Extract the [x, y] coordinate from the center of the cell holding the provided text.  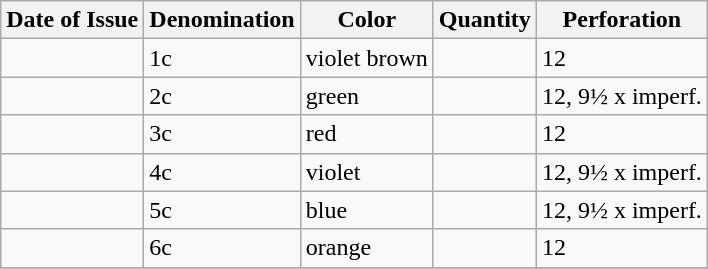
Perforation [622, 20]
2c [222, 96]
4c [222, 172]
3c [222, 134]
green [366, 96]
Denomination [222, 20]
red [366, 134]
orange [366, 248]
blue [366, 210]
Color [366, 20]
violet brown [366, 58]
violet [366, 172]
Quantity [484, 20]
1c [222, 58]
6c [222, 248]
Date of Issue [72, 20]
5c [222, 210]
